For the text-containing cell, return its midpoint in [X, Y] coordinate format. 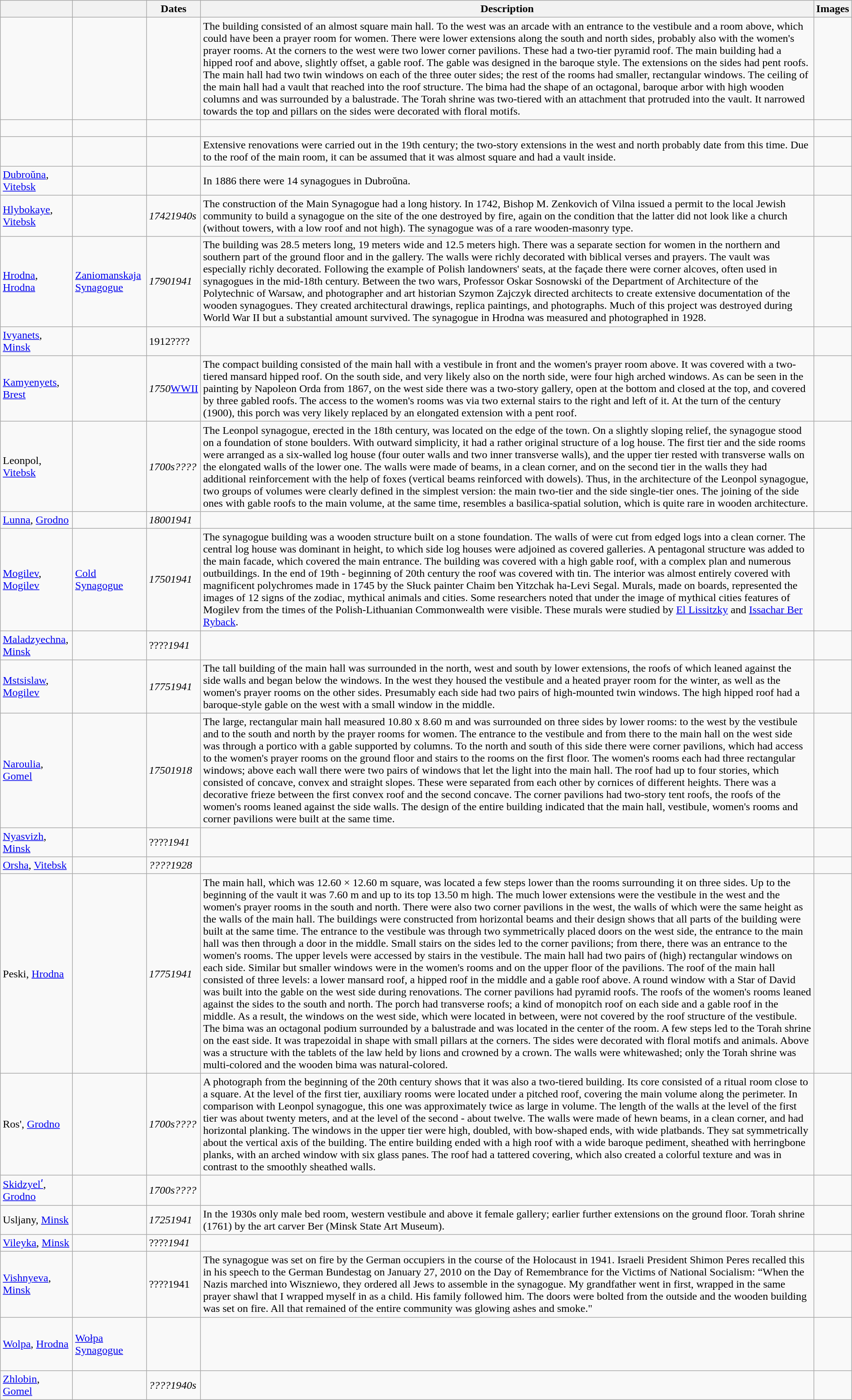
Maladzyechna, Minsk [37, 645]
Dubroŭna, Vitebsk [37, 181]
Naroulia, Gomel [37, 771]
Usljany, Minsk [37, 1219]
Wołpa Synagogue [110, 1344]
????1928 [173, 865]
Mstsislaw, Mogilev [37, 687]
Skidzyelʹ, Grodno [37, 1190]
Cold Synagogue [110, 579]
Wolpa, Hrodna [37, 1344]
Lunna, Grodno [37, 520]
Images [833, 9]
1912???? [173, 341]
Ivyanets, Minsk [37, 341]
Hrodna, Hrodna [37, 281]
Nyasvizh, Minsk [37, 843]
Kamyenyets, Brest [37, 388]
Vishnyeva, Minsk [37, 1284]
Zhlobin, Gomel [37, 1386]
In 1886 there were 14 synagogues in Dubroŭna. [507, 181]
Description [507, 9]
17501941 [173, 579]
17251941 [173, 1219]
Vileyka, Minsk [37, 1243]
Dates [173, 9]
Hlybokaye, Vitebsk [37, 216]
Orsha, Vitebsk [37, 865]
1750WWII [173, 388]
17901941 [173, 281]
Peski, Hrodna [37, 974]
Leonpol, Vitebsk [37, 466]
17501918 [173, 771]
????1940s [173, 1386]
Ros', Grodno [37, 1124]
Zaniomanskaja Synagogue [110, 281]
Mogilev, Mogilev [37, 579]
18001941 [173, 520]
17421940s [173, 216]
